Search for the cell housing the specified text and yield its [X, Y] center coordinate. 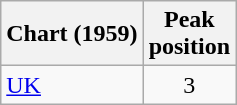
Peakposition [189, 34]
3 [189, 85]
Chart (1959) [72, 34]
UK [72, 85]
